Scan for the cell matching the given text and deliver its (x, y) coordinate at center. 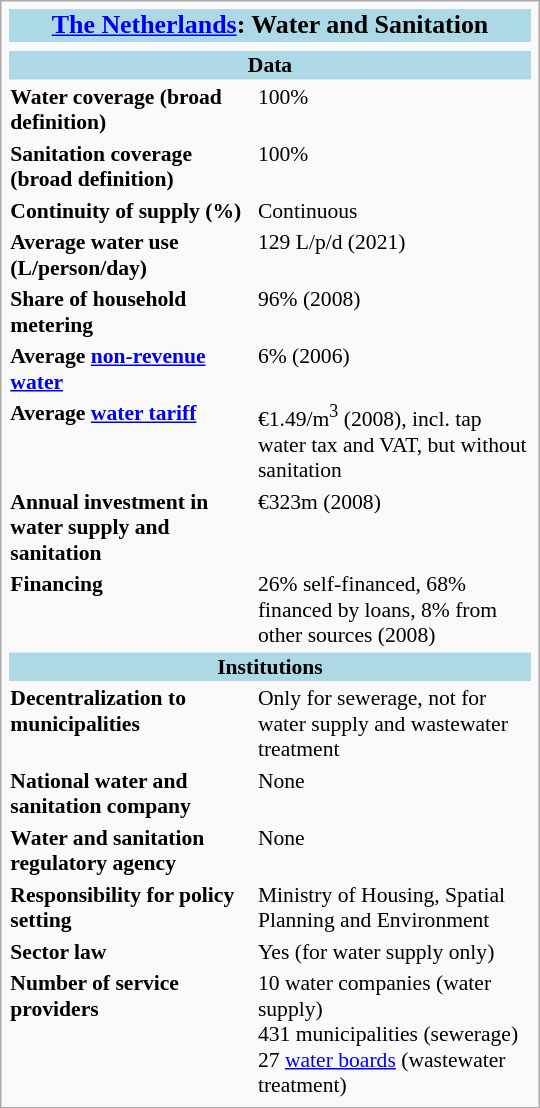
Average non-revenue water (132, 369)
Number of service providers (132, 1034)
Share of household metering (132, 312)
96% (2008) (394, 312)
Only for sewerage, not for water supply and wastewater treatment (394, 724)
Institutions (270, 666)
€323m (2008) (394, 527)
6% (2006) (394, 369)
Yes (for water supply only) (394, 951)
Average water tariff (132, 442)
129 L/p/d (2021) (394, 255)
Annual investment in water supply and sanitation (132, 527)
Decentralization to municipalities (132, 724)
Responsibility for policy setting (132, 907)
Ministry of Housing, Spatial Planning and Environment (394, 907)
The Netherlands: Water and Sanitation (270, 26)
26% self-financed, 68% financed by loans, 8% from other sources (2008) (394, 610)
10 water companies (water supply)431 municipalities (sewerage)27 water boards (wastewater treatment) (394, 1034)
Water coverage (broad definition) (132, 109)
Sector law (132, 951)
Water and sanitation regulatory agency (132, 850)
€1.49/m3 (2008), incl. tap water tax and VAT, but without sanitation (394, 442)
Sanitation coverage (broad definition) (132, 166)
Data (270, 65)
Financing (132, 610)
National water and sanitation company (132, 793)
Continuity of supply (%) (132, 210)
Continuous (394, 210)
Average water use (L/person/day) (132, 255)
